Find where the given text appears and provide that cell's center as (X, Y) coordinate. 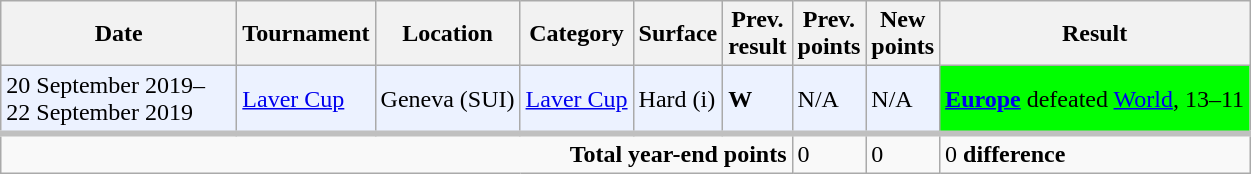
W (758, 100)
Prev.points (829, 34)
Total year-end points (396, 153)
Geneva (SUI) (448, 100)
Prev.result (758, 34)
Surface (678, 34)
0 difference (1095, 153)
Location (448, 34)
20 September 2019–22 September 2019 (119, 100)
Europe defeated World, 13–11 (1095, 100)
Category (576, 34)
Result (1095, 34)
Newpoints (903, 34)
Hard (i) (678, 100)
Tournament (306, 34)
Date (119, 34)
